Search for the cell housing the specified text and yield its (x, y) center coordinate. 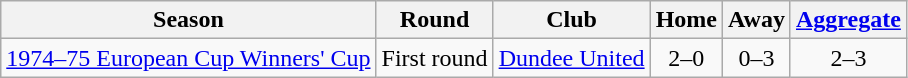
Away (757, 20)
Home (686, 20)
2–0 (686, 58)
Round (434, 20)
Club (572, 20)
Dundee United (572, 58)
First round (434, 58)
Season (188, 20)
2–3 (848, 58)
0–3 (757, 58)
1974–75 European Cup Winners' Cup (188, 58)
Aggregate (848, 20)
